Return the (x, y) coordinate for the center point of the cell that contains the specified text.  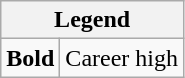
Career high (122, 58)
Legend (92, 20)
Bold (30, 58)
